Determine the (x, y) coordinate at the center of the cell enclosing the given text.  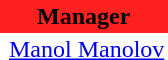
Manager (84, 16)
